Pinpoint the cell where the given text exists, returning its [x, y] midpoint coordinate. 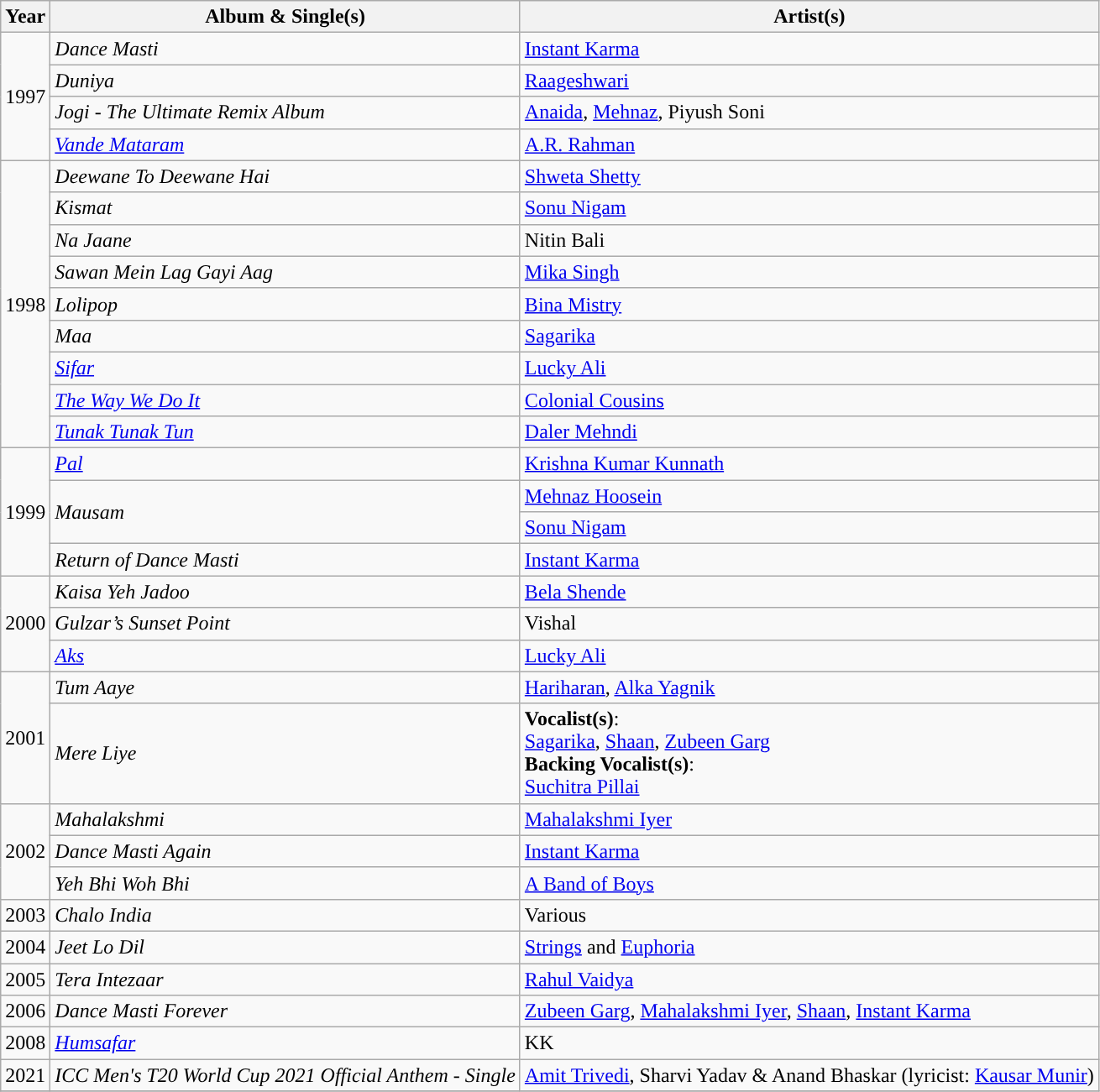
Dance Masti Again [285, 851]
2008 [25, 1043]
Krishna Kumar Kunnath [809, 464]
1997 [25, 97]
Vande Mataram [285, 144]
1998 [25, 304]
Nitin Bali [809, 240]
2000 [25, 624]
Mahalakshmi [285, 819]
Dance Masti [285, 49]
Sagarika [809, 336]
Jeet Lo Dil [285, 947]
2005 [25, 980]
The Way We Do It [285, 400]
Maa [285, 336]
Album & Single(s) [285, 17]
Mahalakshmi Iyer [809, 819]
Yeh Bhi Woh Bhi [285, 883]
Artist(s) [809, 17]
A Band of Boys [809, 883]
Hariharan, Alka Yagnik [809, 687]
Sifar [285, 368]
Anaida, Mehnaz, Piyush Soni [809, 112]
Mehnaz Hoosein [809, 496]
Humsafar [285, 1043]
Na Jaane [285, 240]
Lolipop [285, 304]
Shweta Shetty [809, 176]
1999 [25, 512]
Zubeen Garg, Mahalakshmi Iyer, Shaan, Instant Karma [809, 1011]
Vishal [809, 624]
Dance Masti Forever [285, 1011]
Colonial Cousins [809, 400]
2002 [25, 851]
Pal [285, 464]
Various [809, 915]
2006 [25, 1011]
Duniya [285, 81]
Bina Mistry [809, 304]
Kismat [285, 208]
Deewane To Deewane Hai [285, 176]
2001 [25, 737]
Return of Dance Masti [285, 560]
2021 [25, 1075]
Mausam [285, 512]
Raageshwari [809, 81]
Jogi - The Ultimate Remix Album [285, 112]
Chalo India [285, 915]
Kaisa Yeh Jadoo [285, 592]
Strings and Euphoria [809, 947]
Mika Singh [809, 272]
2004 [25, 947]
2003 [25, 915]
Vocalist(s): Sagarika, Shaan, Zubeen Garg Backing Vocalist(s): Suchitra Pillai [809, 754]
Tera Intezaar [285, 980]
Gulzar’s Sunset Point [285, 624]
Sawan Mein Lag Gayi Aag [285, 272]
ICC Men's T20 World Cup 2021 Official Anthem - Single [285, 1075]
A.R. Rahman [809, 144]
Mere Liye [285, 754]
Bela Shende [809, 592]
Amit Trivedi, Sharvi Yadav & Anand Bhaskar (lyricist: Kausar Munir) [809, 1075]
Rahul Vaidya [809, 980]
Year [25, 17]
KK [809, 1043]
Tunak Tunak Tun [285, 432]
Tum Aaye [285, 687]
Daler Mehndi [809, 432]
Aks [285, 656]
